Return [x, y] of the center of cell containing provided text 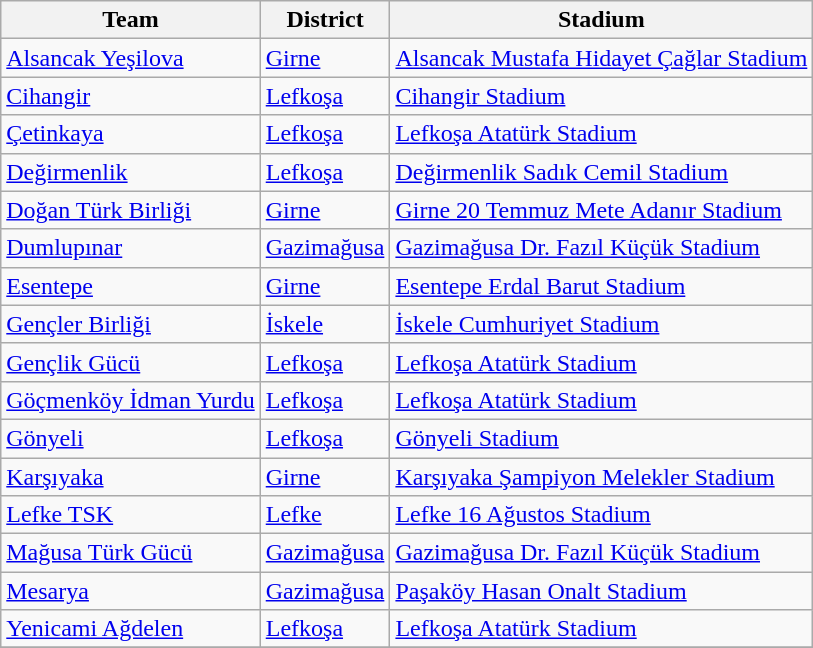
Dumlupınar [130, 248]
Gönyeli Stadium [602, 438]
İskele [325, 324]
District [325, 20]
Girne 20 Temmuz Mete Adanır Stadium [602, 210]
Gençler Birliği [130, 324]
Doğan Türk Birliği [130, 210]
Lefke [325, 515]
Mesarya [130, 591]
Esentepe Erdal Barut Stadium [602, 286]
Gençlik Gücü [130, 362]
Paşaköy Hasan Onalt Stadium [602, 591]
Esentepe [130, 286]
Cihangir Stadium [602, 96]
Karşıyaka Şampiyon Melekler Stadium [602, 477]
Alsancak Mustafa Hidayet Çağlar Stadium [602, 58]
Karşıyaka [130, 477]
Team [130, 20]
Lefke TSK [130, 515]
Mağusa Türk Gücü [130, 553]
Alsancak Yeşilova [130, 58]
Çetinkaya [130, 134]
Stadium [602, 20]
Değirmenlik Sadık Cemil Stadium [602, 172]
Lefke 16 Ağustos Stadium [602, 515]
İskele Cumhuriyet Stadium [602, 324]
Değirmenlik [130, 172]
Gönyeli [130, 438]
Yenicami Ağdelen [130, 629]
Cihangir [130, 96]
Göçmenköy İdman Yurdu [130, 400]
